Detect which cell encompasses the target text, then output its (x, y) center coordinate. 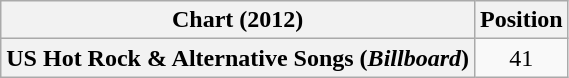
41 (521, 58)
Chart (2012) (238, 20)
US Hot Rock & Alternative Songs (Billboard) (238, 58)
Position (521, 20)
